Scan for the cell matching the given text and deliver its (x, y) coordinate at center. 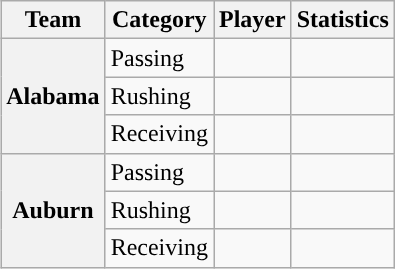
Alabama (53, 96)
Category (159, 20)
Auburn (53, 210)
Player (253, 20)
Team (53, 20)
Statistics (342, 20)
